Find where the given text appears and provide that cell's center as (X, Y) coordinate. 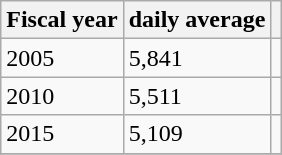
2005 (62, 58)
2015 (62, 134)
Fiscal year (62, 20)
5,511 (197, 96)
5,841 (197, 58)
2010 (62, 96)
5,109 (197, 134)
daily average (197, 20)
